Output the (x, y) coordinate of the center of the cell containing the given text.  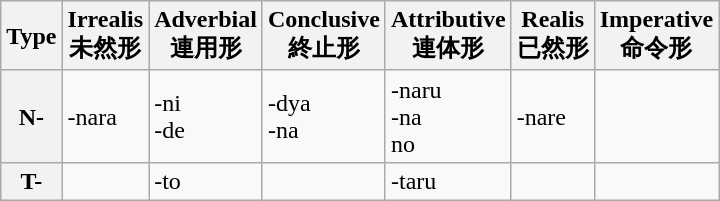
-dya-na (324, 116)
-taru (448, 181)
-nara (106, 116)
-to (206, 181)
Attributive連体形 (448, 36)
-nare (552, 116)
Realis已然形 (552, 36)
Conclusive終止形 (324, 36)
Type (32, 36)
-ni-de (206, 116)
Imperative命令形 (656, 36)
-naru-nano (448, 116)
Irrealis未然形 (106, 36)
T- (32, 181)
N- (32, 116)
Adverbial連用形 (206, 36)
